Output the (X, Y) coordinate of the center of the cell containing the given text.  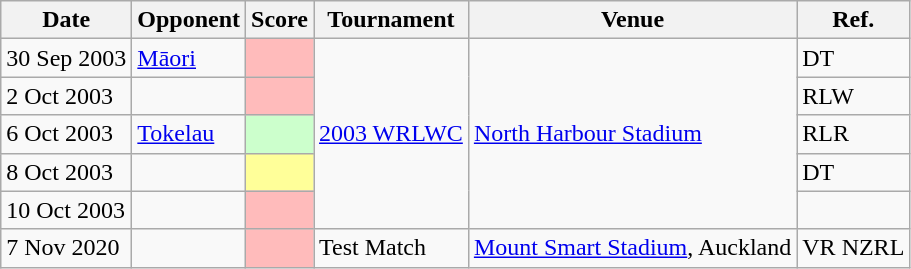
Tournament (392, 20)
Test Match (392, 248)
Score (280, 20)
10 Oct 2003 (66, 210)
2003 WRLWC (392, 134)
6 Oct 2003 (66, 134)
2 Oct 2003 (66, 96)
Ref. (854, 20)
7 Nov 2020 (66, 248)
8 Oct 2003 (66, 172)
30 Sep 2003 (66, 58)
Māori (189, 58)
Opponent (189, 20)
Date (66, 20)
Tokelau (189, 134)
RLW (854, 96)
VR NZRL (854, 248)
Mount Smart Stadium, Auckland (632, 248)
Venue (632, 20)
North Harbour Stadium (632, 134)
RLR (854, 134)
